Return the [x, y] coordinate for the center point of the cell that contains the specified text.  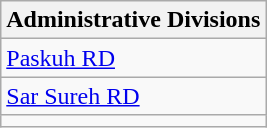
Sar Sureh RD [134, 96]
Paskuh RD [134, 58]
Administrative Divisions [134, 20]
